Determine the (X, Y) coordinate at the center of the cell enclosing the given text.  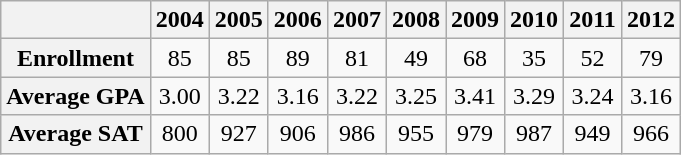
35 (534, 58)
2005 (238, 20)
3.41 (476, 96)
2007 (356, 20)
Enrollment (76, 58)
955 (416, 134)
2010 (534, 20)
81 (356, 58)
2006 (298, 20)
2011 (593, 20)
986 (356, 134)
987 (534, 134)
2004 (180, 20)
2008 (416, 20)
906 (298, 134)
3.29 (534, 96)
52 (593, 58)
800 (180, 134)
949 (593, 134)
89 (298, 58)
49 (416, 58)
3.25 (416, 96)
68 (476, 58)
3.24 (593, 96)
927 (238, 134)
79 (650, 58)
966 (650, 134)
3.00 (180, 96)
2012 (650, 20)
979 (476, 134)
Average GPA (76, 96)
2009 (476, 20)
Average SAT (76, 134)
